Identify which cell holds the provided text, then report its (x, y) central coordinate. 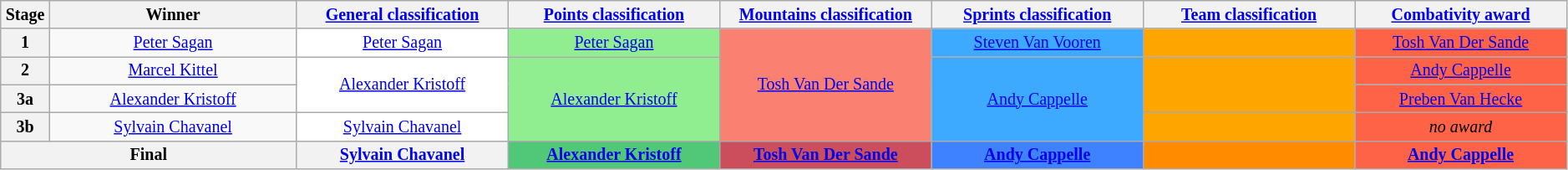
1 (25, 44)
General classification (403, 15)
Preben Van Hecke (1460, 99)
Winner (173, 15)
3a (25, 99)
Final (149, 154)
Marcel Kittel (173, 70)
Combativity award (1460, 15)
2 (25, 70)
Sprints classification (1038, 15)
Mountains classification (825, 15)
3b (25, 127)
Stage (25, 15)
Points classification (613, 15)
no award (1460, 127)
Steven Van Vooren (1038, 44)
Team classification (1248, 15)
